From the cell containing the given text, extract its center point as [x, y] coordinate. 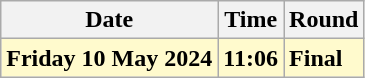
Final [324, 58]
11:06 [251, 58]
Round [324, 20]
Date [110, 20]
Time [251, 20]
Friday 10 May 2024 [110, 58]
